Capture the cell that displays the provided text and extract its [x, y] central coordinate. 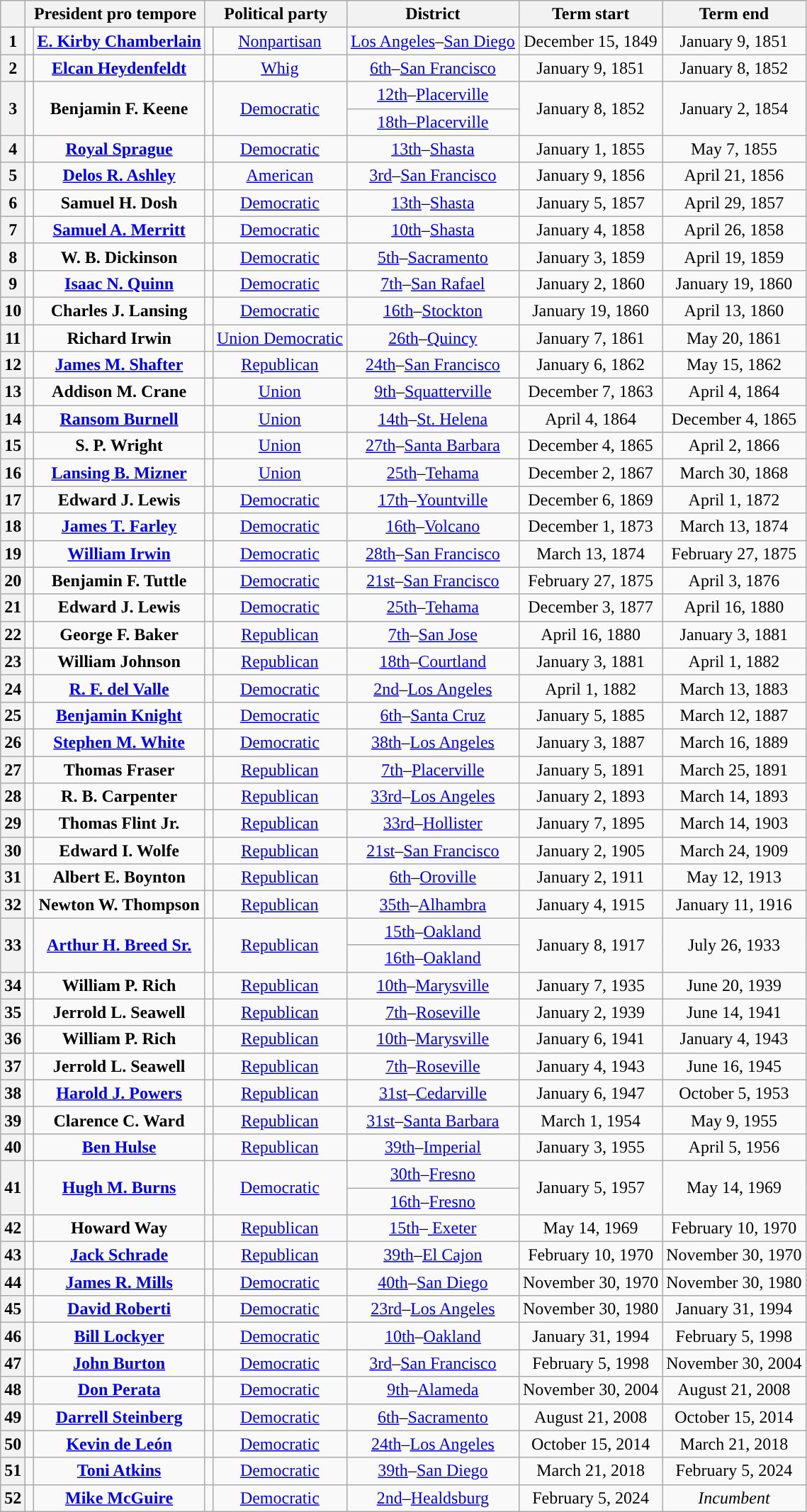
June 14, 1941 [734, 1012]
41 [13, 1187]
6th–Oroville [432, 878]
46 [13, 1336]
Royal Sprague [119, 149]
16th–Volcano [432, 527]
7th–San Jose [432, 634]
January 5, 1891 [590, 769]
47 [13, 1363]
Howard Way [119, 1228]
January 6, 1947 [590, 1093]
23rd–Los Angeles [432, 1309]
37 [13, 1066]
January 7, 1895 [590, 824]
Harold J. Powers [119, 1093]
January 5, 1857 [590, 203]
Elcan Heydenfeldt [119, 68]
S. P. Wright [119, 446]
20 [13, 581]
9th–Alameda [432, 1390]
28 [13, 797]
Arthur H. Breed Sr. [119, 945]
David Roberti [119, 1309]
January 1, 1855 [590, 149]
26th–Quincy [432, 338]
James T. Farley [119, 527]
Toni Atkins [119, 1471]
R. F. del Valle [119, 688]
7 [13, 230]
18th–Placerville [432, 122]
December 6, 1869 [590, 500]
18th–Courtland [432, 661]
January 3, 1859 [590, 257]
John Burton [119, 1363]
April 21, 1856 [734, 176]
17 [13, 500]
39 [13, 1120]
Thomas Flint Jr. [119, 824]
American [279, 176]
January 6, 1862 [590, 365]
2nd–Los Angeles [432, 688]
24 [13, 688]
April 13, 1860 [734, 310]
January 8, 1917 [590, 945]
14 [13, 419]
Darrell Steinberg [119, 1417]
Don Perata [119, 1390]
10 [13, 310]
6th–Santa Cruz [432, 715]
January 2, 1860 [590, 284]
19 [13, 554]
January 4, 1915 [590, 905]
Benjamin F. Tuttle [119, 581]
11 [13, 338]
5 [13, 176]
Benjamin F. Keene [119, 108]
May 20, 1861 [734, 338]
W. B. Dickinson [119, 257]
44 [13, 1282]
Union Democratic [279, 338]
Jack Schrade [119, 1255]
January 7, 1935 [590, 985]
22 [13, 634]
April 29, 1857 [734, 203]
March 14, 1893 [734, 797]
27 [13, 769]
Isaac N. Quinn [119, 284]
January 3, 1955 [590, 1147]
Whig [279, 68]
3 [13, 108]
16th–Oakland [432, 958]
30th–Fresno [432, 1174]
40 [13, 1147]
R. B. Carpenter [119, 797]
December 2, 1867 [590, 473]
Mike McGuire [119, 1498]
December 15, 1849 [590, 41]
10th–Shasta [432, 230]
33 [13, 945]
36 [13, 1039]
January 2, 1911 [590, 878]
January 2, 1905 [590, 851]
40th–San Diego [432, 1282]
E. Kirby Chamberlain [119, 41]
14th–St. Helena [432, 419]
Bill Lockyer [119, 1336]
Charles J. Lansing [119, 310]
31 [13, 878]
January 7, 1861 [590, 338]
2 [13, 68]
23 [13, 661]
49 [13, 1417]
12 [13, 365]
7th–Placerville [432, 769]
39th–El Cajon [432, 1255]
5th–Sacramento [432, 257]
48 [13, 1390]
8 [13, 257]
26 [13, 742]
29 [13, 824]
January 6, 1941 [590, 1039]
Albert E. Boynton [119, 878]
Thomas Fraser [119, 769]
October 5, 1953 [734, 1093]
Nonpartisan [279, 41]
12th–Placerville [432, 95]
Ransom Burnell [119, 419]
Stephen M. White [119, 742]
24th–San Francisco [432, 365]
President pro tempore [115, 14]
William Johnson [119, 661]
1 [13, 41]
15 [13, 446]
7th–San Rafael [432, 284]
39th–Imperial [432, 1147]
24th–Los Angeles [432, 1444]
35 [13, 1012]
Edward I. Wolfe [119, 851]
April 3, 1876 [734, 581]
21 [13, 607]
James M. Shafter [119, 365]
39th–San Diego [432, 1471]
April 1, 1872 [734, 500]
James R. Mills [119, 1282]
45 [13, 1309]
January 2, 1893 [590, 797]
March 1, 1954 [590, 1120]
2nd–Healdsburg [432, 1498]
6th–Sacramento [432, 1417]
January 9, 1856 [590, 176]
William Irwin [119, 554]
6th–San Francisco [432, 68]
31st–Santa Barbara [432, 1120]
March 16, 1889 [734, 742]
Lansing B. Mizner [119, 473]
50 [13, 1444]
28th–San Francisco [432, 554]
Samuel A. Merritt [119, 230]
38th–Los Angeles [432, 742]
15th– Exeter [432, 1228]
June 16, 1945 [734, 1066]
32 [13, 905]
District [432, 14]
35th–Alhambra [432, 905]
16th–Stockton [432, 310]
9 [13, 284]
December 3, 1877 [590, 607]
33rd–Hollister [432, 824]
January 11, 1916 [734, 905]
10th–Oakland [432, 1336]
January 5, 1885 [590, 715]
Ben Hulse [119, 1147]
April 5, 1956 [734, 1147]
Kevin de León [119, 1444]
6 [13, 203]
May 12, 1913 [734, 878]
January 2, 1854 [734, 108]
December 1, 1873 [590, 527]
34 [13, 985]
Addison M. Crane [119, 392]
4 [13, 149]
18 [13, 527]
51 [13, 1471]
December 7, 1863 [590, 392]
March 25, 1891 [734, 769]
52 [13, 1498]
Incumbent [734, 1498]
Political party [276, 14]
31st–Cedarville [432, 1093]
30 [13, 851]
Clarence C. Ward [119, 1120]
Newton W. Thompson [119, 905]
April 26, 1858 [734, 230]
43 [13, 1255]
Richard Irwin [119, 338]
9th–Squatterville [432, 392]
Delos R. Ashley [119, 176]
March 14, 1903 [734, 824]
Hugh M. Burns [119, 1187]
38 [13, 1093]
January 2, 1939 [590, 1012]
January 4, 1858 [590, 230]
George F. Baker [119, 634]
25 [13, 715]
Term end [734, 14]
March 13, 1883 [734, 688]
July 26, 1933 [734, 945]
16th–Fresno [432, 1202]
Benjamin Knight [119, 715]
May 9, 1955 [734, 1120]
April 2, 1866 [734, 446]
January 5, 1957 [590, 1187]
27th–Santa Barbara [432, 446]
13 [13, 392]
33rd–Los Angeles [432, 797]
May 15, 1862 [734, 365]
42 [13, 1228]
Term start [590, 14]
April 19, 1859 [734, 257]
16 [13, 473]
Los Angeles–San Diego [432, 41]
March 24, 1909 [734, 851]
March 30, 1868 [734, 473]
May 7, 1855 [734, 149]
June 20, 1939 [734, 985]
Samuel H. Dosh [119, 203]
17th–Yountville [432, 500]
15th–Oakland [432, 931]
January 3, 1887 [590, 742]
March 12, 1887 [734, 715]
